Search for the cell housing the specified text and yield its [X, Y] center coordinate. 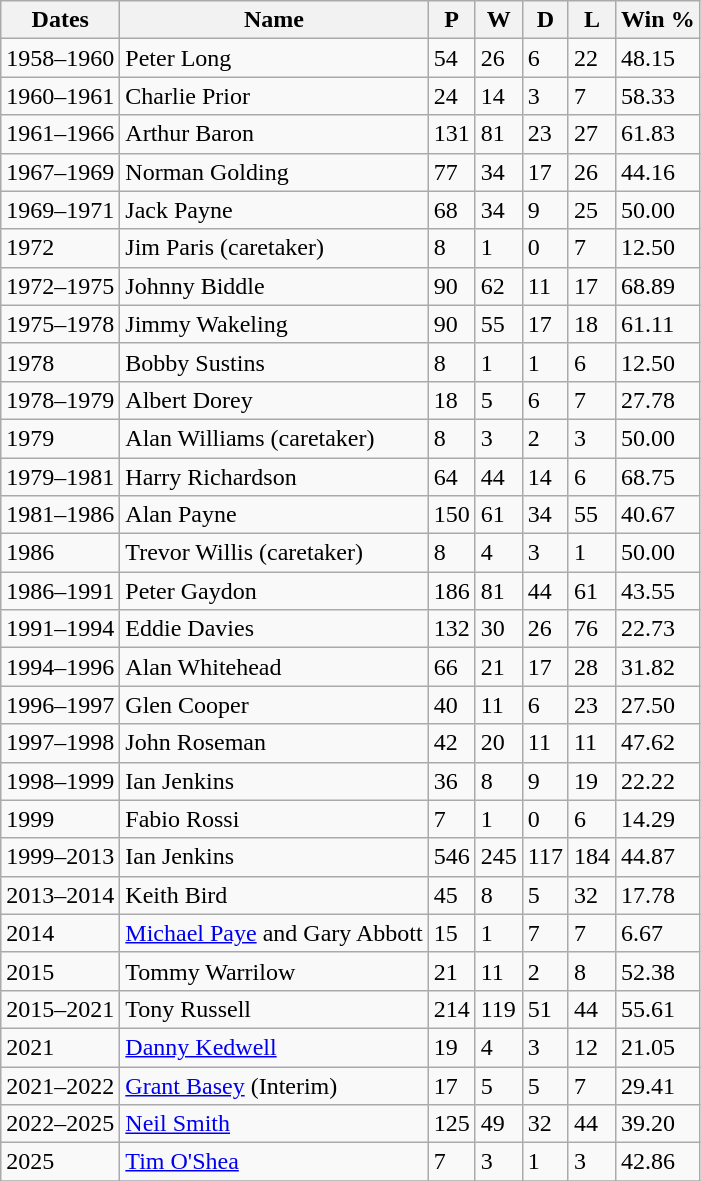
P [452, 20]
1996–1997 [60, 705]
Tommy Warrilow [274, 971]
1979–1981 [60, 477]
Jimmy Wakeling [274, 324]
1978 [60, 362]
Tony Russell [274, 1009]
62 [498, 286]
1975–1978 [60, 324]
48.15 [658, 58]
28 [592, 667]
1998–1999 [60, 781]
Harry Richardson [274, 477]
1961–1966 [60, 134]
Norman Golding [274, 172]
132 [452, 629]
2021–2022 [60, 1085]
Arthur Baron [274, 134]
58.33 [658, 96]
Charlie Prior [274, 96]
61.11 [658, 324]
1972–1975 [60, 286]
66 [452, 667]
1999–2013 [60, 857]
76 [592, 629]
49 [498, 1124]
45 [452, 895]
Alan Payne [274, 515]
44.16 [658, 172]
2014 [60, 933]
L [592, 20]
61.83 [658, 134]
15 [452, 933]
30 [498, 629]
2015 [60, 971]
39.20 [658, 1124]
Win % [658, 20]
Danny Kedwell [274, 1047]
27.78 [658, 400]
117 [545, 857]
22.73 [658, 629]
68.89 [658, 286]
Dates [60, 20]
1972 [60, 248]
22.22 [658, 781]
31.82 [658, 667]
1986–1991 [60, 591]
25 [592, 210]
Johnny Biddle [274, 286]
Alan Whitehead [274, 667]
2015–2021 [60, 1009]
546 [452, 857]
214 [452, 1009]
1978–1979 [60, 400]
Eddie Davies [274, 629]
Tim O'Shea [274, 1162]
1999 [60, 819]
51 [545, 1009]
W [498, 20]
77 [452, 172]
42.86 [658, 1162]
21.05 [658, 1047]
47.62 [658, 743]
55.61 [658, 1009]
2021 [60, 1047]
Neil Smith [274, 1124]
14.29 [658, 819]
1991–1994 [60, 629]
40.67 [658, 515]
Bobby Sustins [274, 362]
119 [498, 1009]
1979 [60, 438]
27 [592, 134]
27.50 [658, 705]
Name [274, 20]
2013–2014 [60, 895]
245 [498, 857]
Fabio Rossi [274, 819]
54 [452, 58]
40 [452, 705]
1997–1998 [60, 743]
20 [498, 743]
Peter Long [274, 58]
42 [452, 743]
Peter Gaydon [274, 591]
Jim Paris (caretaker) [274, 248]
125 [452, 1124]
1969–1971 [60, 210]
36 [452, 781]
1994–1996 [60, 667]
150 [452, 515]
Albert Dorey [274, 400]
1981–1986 [60, 515]
12 [592, 1047]
Keith Bird [274, 895]
Jack Payne [274, 210]
2025 [60, 1162]
Trevor Willis (caretaker) [274, 553]
6.67 [658, 933]
1958–1960 [60, 58]
17.78 [658, 895]
68 [452, 210]
68.75 [658, 477]
1960–1961 [60, 96]
24 [452, 96]
44.87 [658, 857]
64 [452, 477]
Alan Williams (caretaker) [274, 438]
186 [452, 591]
29.41 [658, 1085]
John Roseman [274, 743]
Glen Cooper [274, 705]
52.38 [658, 971]
Grant Basey (Interim) [274, 1085]
2022–2025 [60, 1124]
131 [452, 134]
1967–1969 [60, 172]
Michael Paye and Gary Abbott [274, 933]
1986 [60, 553]
184 [592, 857]
22 [592, 58]
43.55 [658, 591]
D [545, 20]
